Provide the (x, y) coordinate of the cell's center where the given text is located.  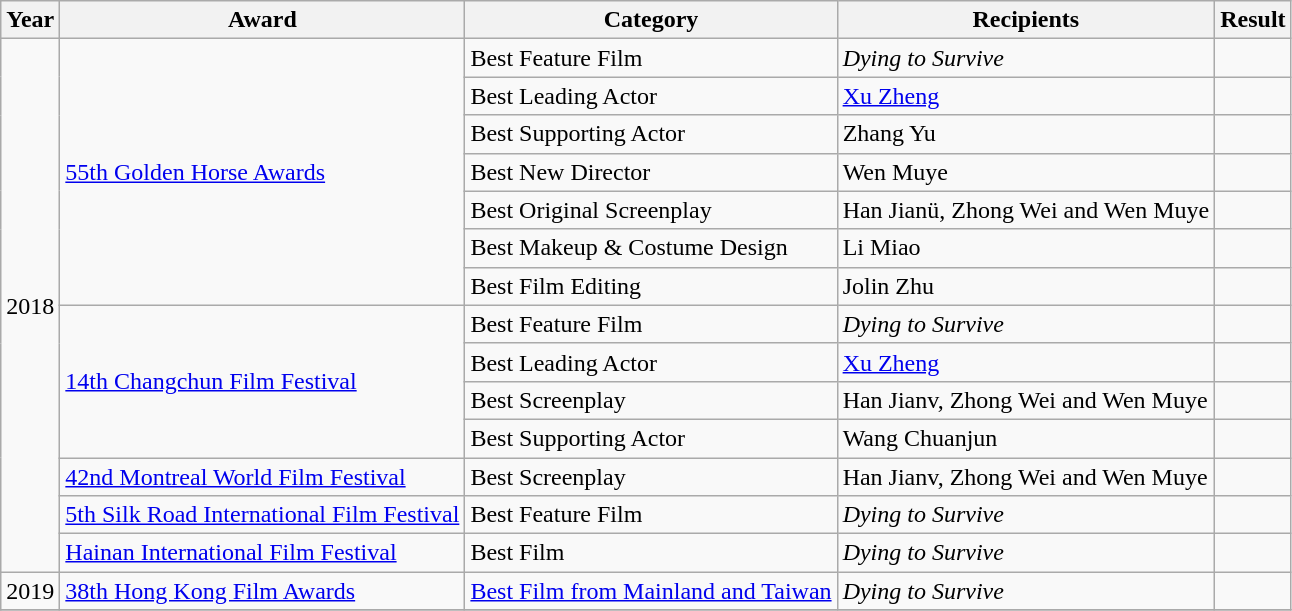
Hainan International Film Festival (262, 553)
Best Film Editing (651, 286)
Best Film from Mainland and Taiwan (651, 591)
Li Miao (1026, 248)
Category (651, 20)
Best Film (651, 553)
Han Jianü, Zhong Wei and Wen Muye (1026, 210)
14th Changchun Film Festival (262, 381)
Jolin Zhu (1026, 286)
2018 (30, 306)
Wang Chuanjun (1026, 438)
55th Golden Horse Awards (262, 172)
Wen Muye (1026, 172)
Recipients (1026, 20)
Award (262, 20)
Best Makeup & Costume Design (651, 248)
Zhang Yu (1026, 134)
Year (30, 20)
Result (1253, 20)
Best New Director (651, 172)
2019 (30, 591)
5th Silk Road International Film Festival (262, 515)
Best Original Screenplay (651, 210)
42nd Montreal World Film Festival (262, 477)
38th Hong Kong Film Awards (262, 591)
